Detect which cell encompasses the target text, then output its (X, Y) center coordinate. 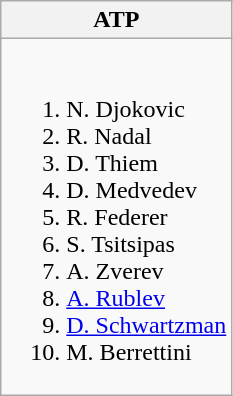
N. Djokovic R. Nadal D. Thiem D. Medvedev R. Federer S. Tsitsipas A. Zverev A. Rublev D. Schwartzman M. Berrettini (116, 217)
ATP (116, 20)
